From the cell containing the given text, extract its center point as [X, Y] coordinate. 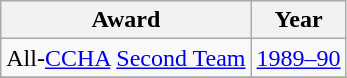
Year [298, 20]
Award [126, 20]
1989–90 [298, 58]
All-CCHA Second Team [126, 58]
